Provide the (X, Y) coordinate of the cell's center where the given text is located.  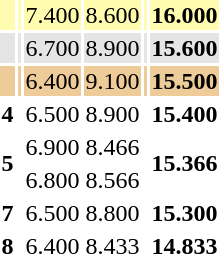
15.400 (184, 114)
6.900 (52, 147)
7 (8, 213)
5 (8, 164)
9.100 (112, 81)
15.366 (184, 164)
16.000 (184, 15)
8.600 (112, 15)
6.800 (52, 180)
6.700 (52, 48)
6.400 (52, 81)
7.400 (52, 15)
15.500 (184, 81)
15.600 (184, 48)
15.300 (184, 213)
8.800 (112, 213)
8.566 (112, 180)
4 (8, 114)
8.466 (112, 147)
